Return the (X, Y) coordinate for the center point of the cell that contains the specified text.  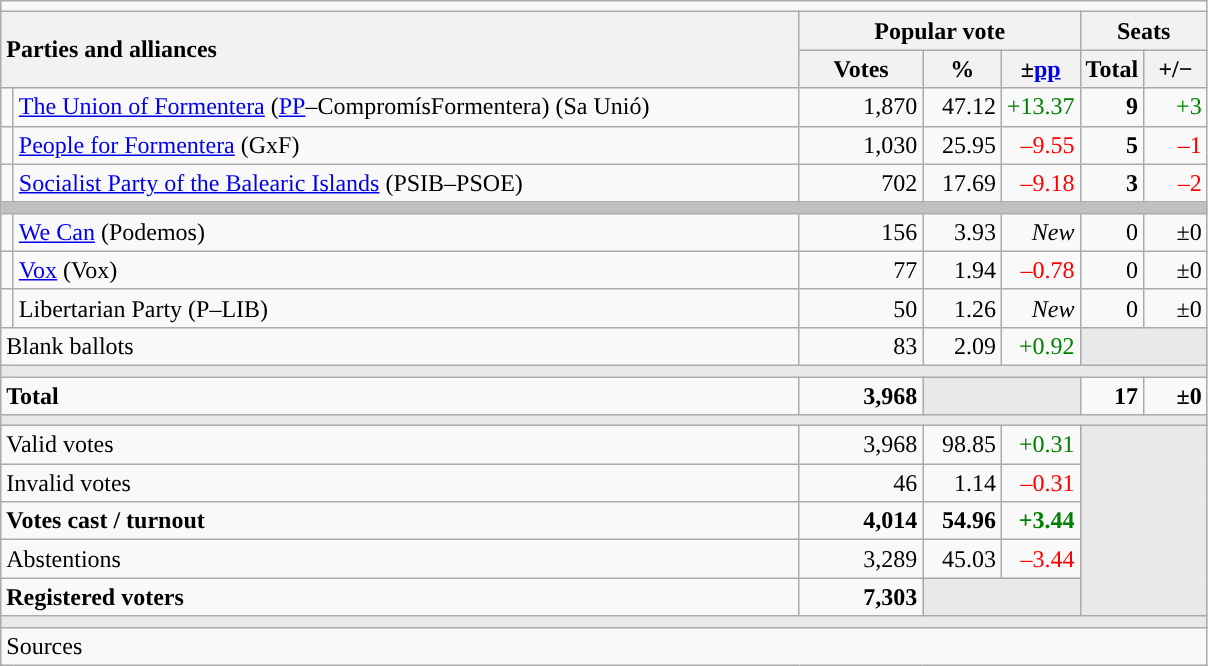
Parties and alliances (400, 50)
9 (1112, 107)
50 (861, 308)
Seats (1144, 31)
77 (861, 270)
17 (1112, 395)
+3.44 (1040, 521)
46 (861, 483)
156 (861, 232)
Socialist Party of the Balearic Islands (PSIB–PSOE) (406, 183)
4,014 (861, 521)
–0.78 (1040, 270)
+0.31 (1040, 445)
17.69 (962, 183)
+13.37 (1040, 107)
We Can (Podemos) (406, 232)
–1 (1176, 145)
3,289 (861, 559)
1,030 (861, 145)
Blank ballots (400, 346)
±pp (1040, 69)
Popular vote (940, 31)
–2 (1176, 183)
7,303 (861, 597)
Invalid votes (400, 483)
47.12 (962, 107)
1.14 (962, 483)
1,870 (861, 107)
Sources (604, 646)
Votes cast / turnout (400, 521)
–0.31 (1040, 483)
5 (1112, 145)
Valid votes (400, 445)
54.96 (962, 521)
1.26 (962, 308)
3.93 (962, 232)
Vox (Vox) (406, 270)
Libertarian Party (P–LIB) (406, 308)
+/− (1176, 69)
–3.44 (1040, 559)
+3 (1176, 107)
98.85 (962, 445)
+0.92 (1040, 346)
Abstentions (400, 559)
25.95 (962, 145)
–9.55 (1040, 145)
45.03 (962, 559)
2.09 (962, 346)
–9.18 (1040, 183)
Votes (861, 69)
Registered voters (400, 597)
3 (1112, 183)
702 (861, 183)
People for Formentera (GxF) (406, 145)
% (962, 69)
The Union of Formentera (PP–CompromísFormentera) (Sa Unió) (406, 107)
83 (861, 346)
1.94 (962, 270)
